Capture the cell that displays the provided text and extract its [X, Y] central coordinate. 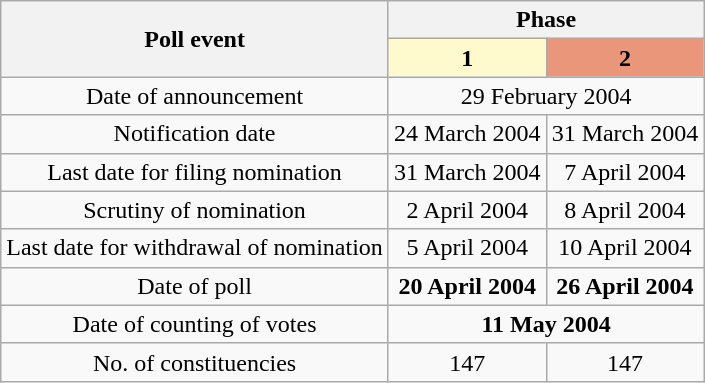
Date of poll [195, 286]
Phase [546, 20]
2 April 2004 [467, 210]
5 April 2004 [467, 248]
24 March 2004 [467, 134]
2 [625, 58]
Last date for filing nomination [195, 172]
Date of counting of votes [195, 324]
8 April 2004 [625, 210]
20 April 2004 [467, 286]
10 April 2004 [625, 248]
Scrutiny of nomination [195, 210]
29 February 2004 [546, 96]
1 [467, 58]
Last date for withdrawal of nomination [195, 248]
11 May 2004 [546, 324]
Date of announcement [195, 96]
26 April 2004 [625, 286]
Notification date [195, 134]
No. of constituencies [195, 362]
Poll event [195, 39]
7 April 2004 [625, 172]
